Scan for the cell matching the given text and deliver its (X, Y) coordinate at center. 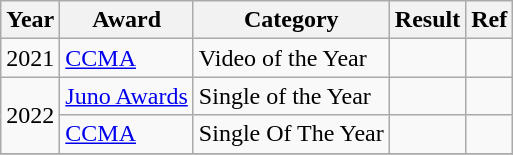
Result (427, 20)
Ref (490, 20)
2022 (30, 115)
Video of the Year (291, 58)
Single Of The Year (291, 134)
Single of the Year (291, 96)
Award (127, 20)
2021 (30, 58)
Juno Awards (127, 96)
Year (30, 20)
Category (291, 20)
